Return [x, y] of the center of cell containing provided text 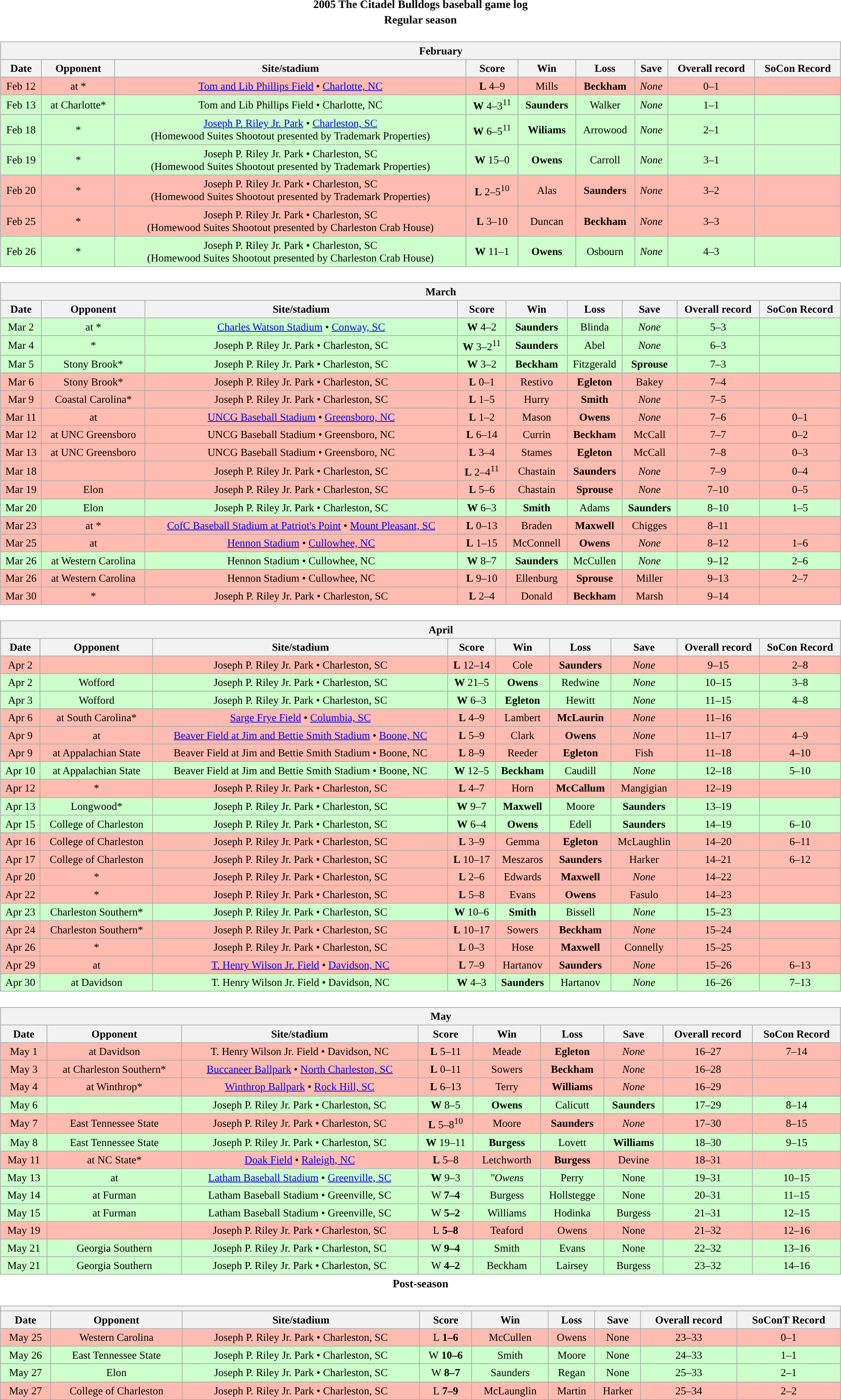
Charles Watson Stadium • Conway, SC [301, 327]
Mar 25 [21, 543]
L 4–7 [471, 788]
Mar 13 [21, 453]
Alas [547, 191]
Bakey [650, 382]
17–29 [708, 1105]
23–33 [688, 1338]
Doak Field • Raleigh, NC [300, 1160]
McLaughlin [644, 841]
W 9–3 [446, 1177]
14–22 [718, 877]
L 2–411 [482, 471]
Clark [522, 736]
15–23 [718, 912]
Feb 26 [21, 252]
Meszaros [522, 859]
Apr 17 [21, 859]
5–10 [800, 771]
Duncan [547, 221]
February [420, 51]
3–2 [711, 191]
Apr 20 [21, 877]
L 8–9 [471, 753]
Lairsey [573, 1266]
Fish [644, 753]
Mar 23 [21, 525]
8–14 [796, 1105]
7–13 [800, 983]
8–12 [718, 543]
Western Carolina [116, 1338]
Hewitt [581, 700]
7–8 [718, 453]
Apr 15 [21, 824]
6–10 [800, 824]
Teaford [507, 1231]
17–30 [708, 1123]
L 0–11 [446, 1069]
May 3 [24, 1069]
Apr 22 [21, 894]
at NC State* [115, 1160]
7–9 [718, 471]
L 12–14 [471, 665]
McLaurin [581, 718]
Mar 30 [21, 596]
L 1–2 [482, 417]
at South Carolina* [97, 718]
Perry [573, 1177]
4–8 [800, 700]
Apr 29 [21, 965]
Ellenburg [537, 578]
Apr 13 [21, 806]
Coastal Carolina* [93, 400]
Chigges [650, 525]
Currin [537, 435]
16–29 [708, 1087]
Mar 2 [21, 327]
6–3 [718, 345]
19–31 [708, 1177]
9–14 [718, 596]
Mar 18 [21, 471]
2–8 [800, 665]
L 2–510 [492, 191]
Bissell [581, 912]
2–7 [800, 578]
McCallum [581, 788]
7–7 [718, 435]
7–4 [718, 382]
Mar 19 [21, 490]
15–26 [718, 965]
at Charleston Southern* [115, 1069]
May 13 [24, 1177]
21–32 [708, 1231]
May 6 [24, 1105]
12–18 [718, 771]
Edell [581, 824]
W 6–511 [492, 130]
9–12 [718, 561]
W 4–311 [492, 105]
16–28 [708, 1069]
W 4–3 [471, 983]
L 0–13 [482, 525]
2–2 [789, 1391]
18–30 [708, 1142]
L 6–14 [482, 435]
15–25 [718, 947]
Feb 19 [21, 161]
15–24 [718, 930]
13–19 [718, 806]
Devine [634, 1160]
14–20 [718, 841]
L 6–13 [446, 1087]
Blinda [595, 327]
L 5–11 [446, 1052]
Mar 20 [21, 508]
Apr 23 [21, 912]
1–5 [800, 508]
W 8–5 [446, 1105]
7–3 [718, 364]
W 9–4 [446, 1248]
L 2–4 [482, 596]
Feb 20 [21, 191]
Mills [547, 86]
Marsh [650, 596]
L 2–6 [471, 877]
W 7–4 [446, 1195]
Wiliams [547, 130]
May 19 [24, 1231]
3–1 [711, 161]
Donald [537, 596]
"Owens [507, 1177]
May 26 [25, 1355]
0–5 [800, 490]
14–16 [796, 1266]
Adams [595, 508]
8–11 [718, 525]
Meade [507, 1052]
24–33 [688, 1355]
4–9 [800, 736]
McLaunglin [510, 1391]
11–17 [718, 736]
Caudill [581, 771]
6–13 [800, 965]
16–26 [718, 983]
Feb 13 [21, 105]
at Winthrop* [115, 1087]
L 0–3 [471, 947]
Mar 4 [21, 345]
May 7 [24, 1123]
March [420, 292]
7–6 [718, 417]
11–18 [718, 753]
L 3–10 [492, 221]
Sarge Frye Field • Columbia, SC [300, 718]
6–11 [800, 841]
May 1 [24, 1052]
11–16 [718, 718]
Buccaneer Ballpark • North Charleston, SC [300, 1069]
20–31 [708, 1195]
W 9–7 [471, 806]
Arrowood [605, 130]
Fasulo [644, 894]
Hodinka [573, 1213]
Mar 9 [21, 400]
0–3 [800, 453]
Horn [522, 788]
Hose [522, 947]
Mar 11 [21, 417]
W 19–11 [446, 1142]
L 1–15 [482, 543]
May 14 [24, 1195]
Walker [605, 105]
Feb 18 [21, 130]
14–21 [718, 859]
May 8 [24, 1142]
21–31 [708, 1213]
Mar 5 [21, 364]
16–27 [708, 1052]
Osbourn [605, 252]
6–12 [800, 859]
SoConT Record [789, 1320]
7–5 [718, 400]
McConnell [537, 543]
Apr 26 [21, 947]
Lambert [522, 718]
Calicutt [573, 1105]
Feb 12 [21, 86]
Apr 6 [21, 718]
25–34 [688, 1391]
5–3 [718, 327]
18–31 [708, 1160]
7–10 [718, 490]
8–10 [718, 508]
L 5–6 [482, 490]
7–14 [796, 1052]
L 5–810 [446, 1123]
Letchworth [507, 1160]
Feb 25 [21, 221]
3–8 [800, 683]
Mason [537, 417]
CofC Baseball Stadium at Patriot's Point • Mount Pleasant, SC [301, 525]
Apr 30 [21, 983]
Cole [522, 665]
Hurry [537, 400]
Lovett [573, 1142]
L 3–4 [482, 453]
Winthrop Ballpark • Rock Hill, SC [300, 1087]
3–3 [711, 221]
Terry [507, 1087]
W 5–2 [446, 1213]
Mangigian [644, 788]
12–19 [718, 788]
Longwood* [97, 806]
Connelly [644, 947]
0–2 [800, 435]
Fitzgerald [595, 364]
4–10 [800, 753]
Mar 6 [21, 382]
Miller [650, 578]
April [420, 630]
Apr 24 [21, 930]
L 1–6 [446, 1338]
at Charlotte* [78, 105]
Mar 12 [21, 435]
L 5–9 [471, 736]
Carroll [605, 161]
Edwards [522, 877]
25–33 [688, 1373]
Gemma [522, 841]
Apr 16 [21, 841]
8–15 [796, 1123]
1–6 [800, 543]
L 9–10 [482, 578]
Apr 10 [21, 771]
Braden [537, 525]
Stames [537, 453]
Restivo [537, 382]
W 12–5 [471, 771]
Apr 3 [21, 700]
W 21–5 [471, 683]
Apr 12 [21, 788]
May 25 [25, 1338]
14–19 [718, 824]
W 3–2 [482, 364]
23–32 [708, 1266]
Hollstegge [573, 1195]
Redwine [581, 683]
22–32 [708, 1248]
May [420, 1016]
Abel [595, 345]
Martin [572, 1391]
L 1–5 [482, 400]
0–4 [800, 471]
W 11–1 [492, 252]
12–16 [796, 1231]
W 15–0 [492, 161]
May 4 [24, 1087]
May 15 [24, 1213]
2–6 [800, 561]
May 11 [24, 1160]
4–3 [711, 252]
W 6–4 [471, 824]
L 3–9 [471, 841]
14–23 [718, 894]
13–16 [796, 1248]
9–13 [718, 578]
W 3–211 [482, 345]
Reeder [522, 753]
L 0–1 [482, 382]
Regan [572, 1373]
12–15 [796, 1213]
